Detect which cell encompasses the target text, then output its [X, Y] center coordinate. 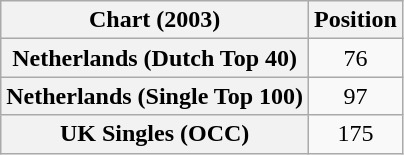
Chart (2003) [155, 20]
Netherlands (Dutch Top 40) [155, 58]
76 [356, 58]
Netherlands (Single Top 100) [155, 96]
Position [356, 20]
UK Singles (OCC) [155, 134]
97 [356, 96]
175 [356, 134]
